Locate the cell with the specified text and output its [x, y] center coordinate. 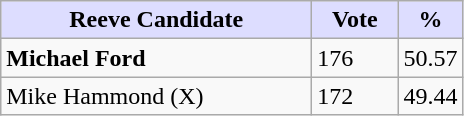
Vote [355, 20]
50.57 [430, 58]
172 [355, 96]
Michael Ford [156, 58]
% [430, 20]
49.44 [430, 96]
Reeve Candidate [156, 20]
Mike Hammond (X) [156, 96]
176 [355, 58]
